Find where the given text appears and provide that cell's center as [x, y] coordinate. 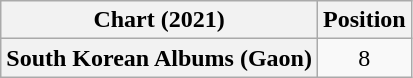
Chart (2021) [160, 20]
Position [364, 20]
8 [364, 58]
South Korean Albums (Gaon) [160, 58]
